Pinpoint the cell where the given text exists, returning its (x, y) midpoint coordinate. 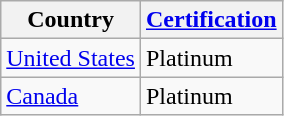
Canada (71, 96)
Country (71, 20)
Certification (211, 20)
United States (71, 58)
